Output the [X, Y] coordinate of the center of the cell containing the given text.  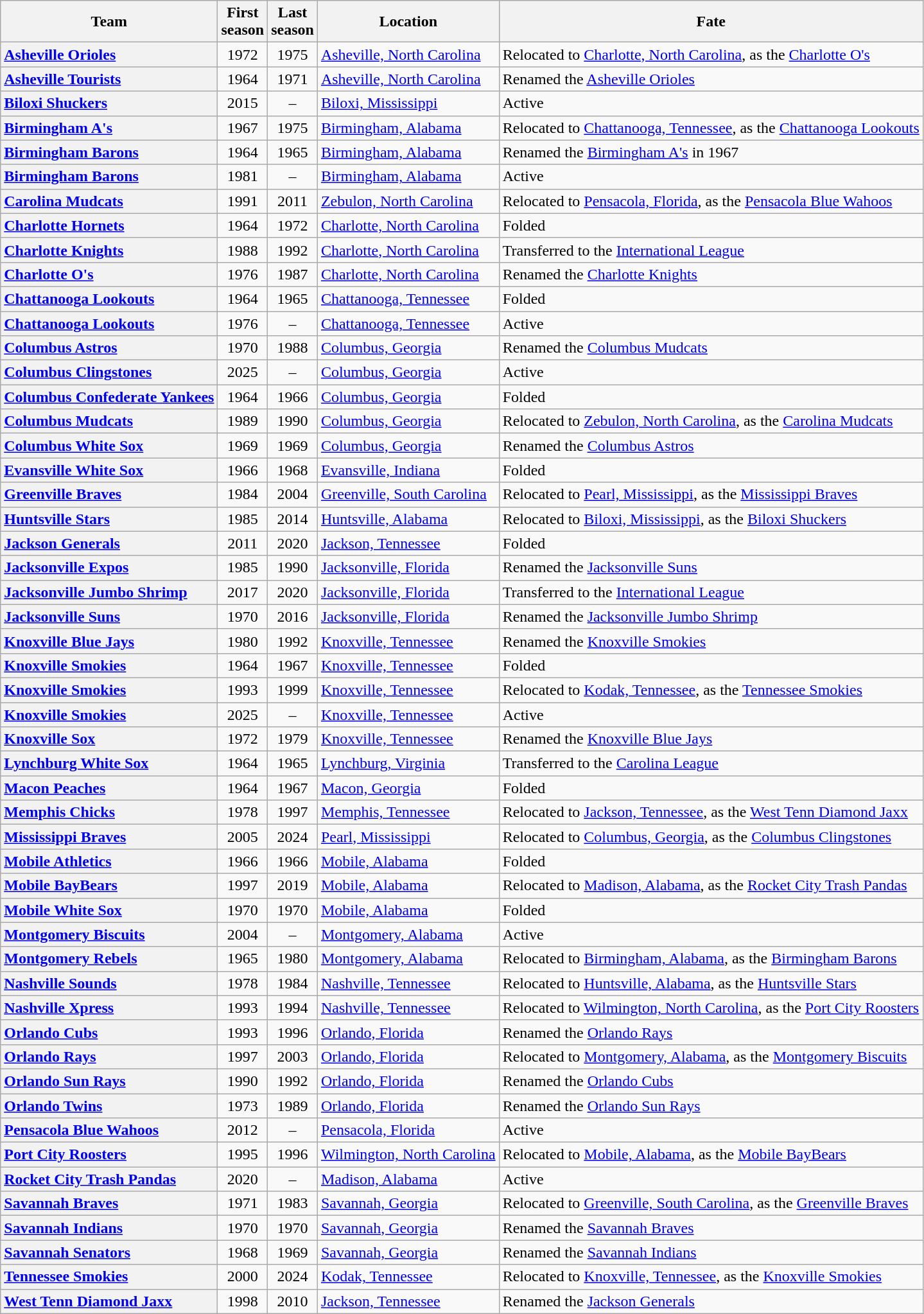
Relocated to Chattanooga, Tennessee, as the Chattanooga Lookouts [711, 128]
Lastseason [293, 22]
Lynchburg, Virginia [408, 764]
Columbus Astros [109, 348]
2012 [243, 1130]
1991 [243, 201]
Columbus Confederate Yankees [109, 397]
Team [109, 22]
Renamed the Orlando Cubs [711, 1081]
Orlando Sun Rays [109, 1081]
2000 [243, 1277]
Greenville Braves [109, 495]
Relocated to Biloxi, Mississippi, as the Biloxi Shuckers [711, 519]
Relocated to Mobile, Alabama, as the Mobile BayBears [711, 1155]
Relocated to Madison, Alabama, as the Rocket City Trash Pandas [711, 886]
1994 [293, 1008]
Charlotte O's [109, 274]
Relocated to Greenville, South Carolina, as the Greenville Braves [711, 1204]
Orlando Twins [109, 1105]
Renamed the Jacksonville Jumbo Shrimp [711, 617]
Savannah Braves [109, 1204]
2019 [293, 886]
Relocated to Huntsville, Alabama, as the Huntsville Stars [711, 983]
Knoxville Blue Jays [109, 641]
Rocket City Trash Pandas [109, 1179]
Mississippi Braves [109, 837]
Renamed the Columbus Mudcats [711, 348]
Renamed the Birmingham A's in 1967 [711, 152]
Renamed the Charlotte Knights [711, 274]
Zebulon, North Carolina [408, 201]
Fate [711, 22]
Location [408, 22]
1979 [293, 739]
Memphis Chicks [109, 812]
2014 [293, 519]
2005 [243, 837]
Pearl, Mississippi [408, 837]
Relocated to Zebulon, North Carolina, as the Carolina Mudcats [711, 421]
Relocated to Charlotte, North Carolina, as the Charlotte O's [711, 55]
Port City Roosters [109, 1155]
Mobile White Sox [109, 910]
Pensacola Blue Wahoos [109, 1130]
West Tenn Diamond Jaxx [109, 1301]
Relocated to Knoxville, Tennessee, as the Knoxville Smokies [711, 1277]
2003 [293, 1056]
Mobile Athletics [109, 861]
Memphis, Tennessee [408, 812]
Jacksonville Jumbo Shrimp [109, 592]
Columbus Mudcats [109, 421]
Tennessee Smokies [109, 1277]
Orlando Cubs [109, 1032]
Birmingham A's [109, 128]
Nashville Sounds [109, 983]
Relocated to Wilmington, North Carolina, as the Port City Roosters [711, 1008]
Asheville Tourists [109, 79]
Macon, Georgia [408, 788]
Renamed the Savannah Indians [711, 1252]
Kodak, Tennessee [408, 1277]
2015 [243, 103]
Biloxi, Mississippi [408, 103]
Orlando Rays [109, 1056]
Renamed the Orlando Rays [711, 1032]
Relocated to Pensacola, Florida, as the Pensacola Blue Wahoos [711, 201]
Lynchburg White Sox [109, 764]
Savannah Indians [109, 1228]
Wilmington, North Carolina [408, 1155]
Renamed the Savannah Braves [711, 1228]
Relocated to Montgomery, Alabama, as the Montgomery Biscuits [711, 1056]
Madison, Alabama [408, 1179]
Relocated to Columbus, Georgia, as the Columbus Clingstones [711, 837]
Carolina Mudcats [109, 201]
1987 [293, 274]
1999 [293, 690]
2016 [293, 617]
Asheville Orioles [109, 55]
Renamed the Jacksonville Suns [711, 568]
Savannah Senators [109, 1252]
Jacksonville Suns [109, 617]
Jackson Generals [109, 543]
1998 [243, 1301]
Greenville, South Carolina [408, 495]
Columbus Clingstones [109, 372]
Renamed the Knoxville Blue Jays [711, 739]
2017 [243, 592]
Renamed the Columbus Astros [711, 446]
Relocated to Kodak, Tennessee, as the Tennessee Smokies [711, 690]
Relocated to Pearl, Mississippi, as the Mississippi Braves [711, 495]
Columbus White Sox [109, 446]
1981 [243, 177]
Transferred to the Carolina League [711, 764]
Renamed the Orlando Sun Rays [711, 1105]
Mobile BayBears [109, 886]
Renamed the Jackson Generals [711, 1301]
Huntsville Stars [109, 519]
Relocated to Jackson, Tennessee, as the West Tenn Diamond Jaxx [711, 812]
Knoxville Sox [109, 739]
Evansville, Indiana [408, 470]
Nashville Xpress [109, 1008]
Charlotte Hornets [109, 225]
1973 [243, 1105]
Macon Peaches [109, 788]
Evansville White Sox [109, 470]
Renamed the Knoxville Smokies [711, 641]
2010 [293, 1301]
Montgomery Biscuits [109, 934]
Charlotte Knights [109, 250]
Biloxi Shuckers [109, 103]
Huntsville, Alabama [408, 519]
Relocated to Birmingham, Alabama, as the Birmingham Barons [711, 959]
Jacksonville Expos [109, 568]
1995 [243, 1155]
Pensacola, Florida [408, 1130]
Montgomery Rebels [109, 959]
Firstseason [243, 22]
1983 [293, 1204]
Renamed the Asheville Orioles [711, 79]
